Determine the (X, Y) coordinate at the center of the cell enclosing the given text.  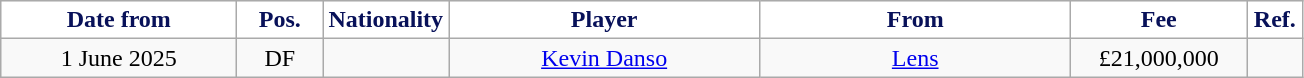
£21,000,000 (1159, 58)
Ref. (1275, 20)
DF (280, 58)
Fee (1159, 20)
Player (604, 20)
From (916, 20)
Date from (119, 20)
1 June 2025 (119, 58)
Lens (916, 58)
Kevin Danso (604, 58)
Pos. (280, 20)
Nationality (386, 20)
